For the text-containing cell, return its midpoint in [X, Y] coordinate format. 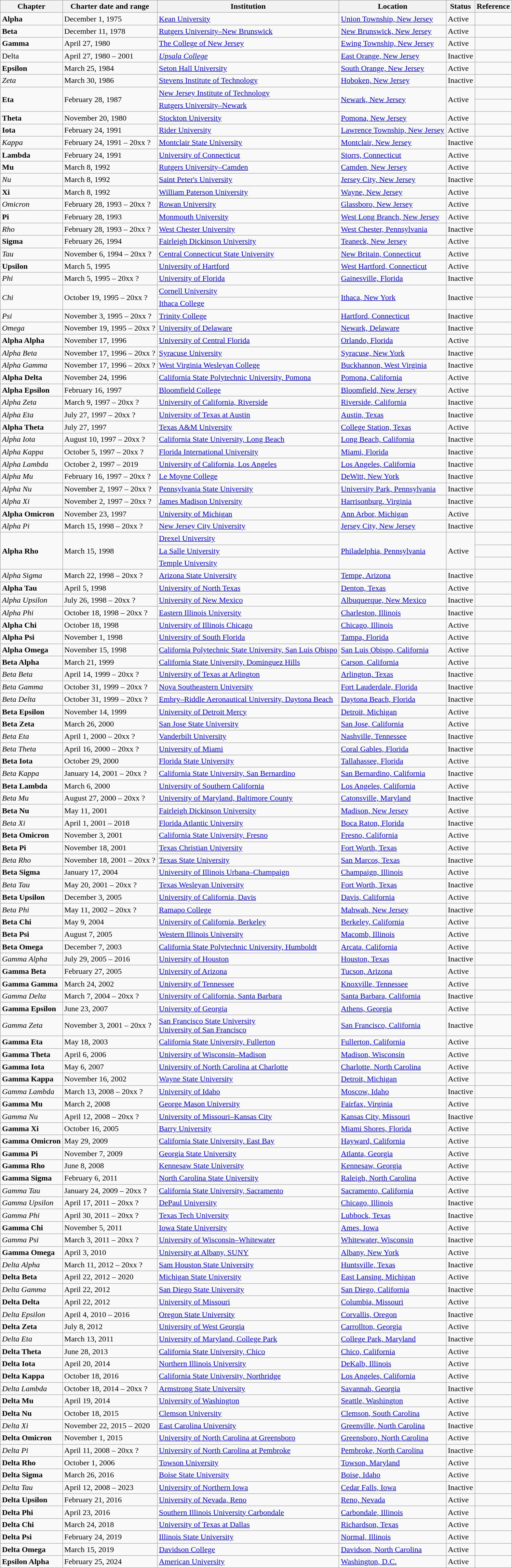
Newark, New Jersey [392, 99]
Texas Wesleyan University [248, 885]
April 4, 2010 – 2016 [110, 1314]
Alpha Chi [31, 625]
Kennesaw State University [248, 1166]
April 6, 2006 [110, 1054]
Union Township, New Jersey [392, 19]
November 17, 1996 [110, 340]
Camden, New Jersey [392, 167]
Tempe, Arizona [392, 576]
Gamma Upsilon [31, 1203]
Florida International University [248, 452]
Gamma Chi [31, 1228]
Nu [31, 180]
Madison, Wisconsin [392, 1054]
Beta Theta [31, 749]
Pennsylvania State University [248, 489]
California State Polytechnic University, Pomona [248, 378]
Barry University [248, 1129]
April 12, 2008 – 2023 [110, 1487]
Psi [31, 316]
November 1, 2015 [110, 1438]
July 8, 2012 [110, 1326]
Gamma Iota [31, 1067]
October 5, 1997 – 20xx ? [110, 452]
San Bernardino, California [392, 774]
California Polytechnic State University, San Luis Obispo [248, 650]
South Orange, New Jersey [392, 68]
Alpha Lambda [31, 464]
Beta Upsilon [31, 897]
Charleston, Illinois [392, 613]
Carrollton, Georgia [392, 1326]
University of Southern California [248, 786]
March 24, 2002 [110, 984]
Beta [31, 31]
April 12, 2008 – 20xx ? [110, 1116]
Rowan University [248, 204]
Athens, Georgia [392, 1009]
Alpha Psi [31, 637]
April 19, 2014 [110, 1401]
October 16, 2005 [110, 1129]
University of North Texas [248, 588]
Ithaca College [248, 303]
Catonsville, Maryland [392, 798]
Storrs, Connecticut [392, 155]
November 16, 2002 [110, 1079]
May 6, 2007 [110, 1067]
June 23, 2007 [110, 1009]
Pomona, California [392, 378]
Arizona State University [248, 576]
Gamma Gamma [31, 984]
November 23, 1997 [110, 514]
Gamma Kappa [31, 1079]
University of North Carolina at Greensboro [248, 1438]
Iowa State University [248, 1228]
Charlotte, North Carolina [392, 1067]
Gamma Pi [31, 1154]
California State University, San Bernardino [248, 774]
Alpha Delta [31, 378]
Columbia, Missouri [392, 1302]
Central Connecticut State University [248, 254]
Syracuse University [248, 353]
February 28, 1987 [110, 99]
Kennesaw, Georgia [392, 1166]
University of Wisconsin–Whitewater [248, 1240]
DePaul University [248, 1203]
California State University, Fullerton [248, 1042]
November 6, 1994 – 20xx ? [110, 254]
Oregon State University [248, 1314]
Alpha Phi [31, 613]
April 27, 1980 [110, 44]
November 1, 1998 [110, 637]
Ramapo College [248, 909]
Delta Phi [31, 1512]
Delta Rho [31, 1463]
March 26, 2016 [110, 1475]
Gamma Tau [31, 1191]
Gamma Beta [31, 972]
March 2, 2008 [110, 1104]
Stockton University [248, 118]
University of Delaware [248, 328]
November 18, 2001 [110, 848]
Atlanta, Georgia [392, 1154]
Ithaca, New York [392, 297]
West Chester University [248, 229]
November 5, 2011 [110, 1228]
Macomb, Illinois [392, 934]
Whitewater, Wisconsin [392, 1240]
Beta Delta [31, 699]
University of Miami [248, 749]
Delta Nu [31, 1413]
May 29, 2009 [110, 1141]
April 27, 1980 – 2001 [110, 56]
Davidson, North Carolina [392, 1549]
Beta Zeta [31, 724]
May 11, 2001 [110, 811]
March 26, 2000 [110, 724]
Philadelphia, Pennsylvania [392, 551]
Chico, California [392, 1351]
Delta Omicron [31, 1438]
March 5, 1995 – 20xx ? [110, 279]
University of Idaho [248, 1091]
University of Connecticut [248, 155]
Monmouth University [248, 217]
November 7, 2009 [110, 1154]
Fresno, California [392, 835]
Newark, Delaware [392, 328]
October 29, 2000 [110, 761]
Chapter [31, 7]
Florida State University [248, 761]
Texas Christian University [248, 848]
New Brunswick, New Jersey [392, 31]
University of Texas at Arlington [248, 674]
Wayne, New Jersey [392, 192]
Alpha Gamma [31, 365]
Lubbock, Texas [392, 1215]
East Orange, New Jersey [392, 56]
June 28, 2013 [110, 1351]
Alpha Upsilon [31, 600]
Clemson, South Carolina [392, 1413]
Gamma Omicron [31, 1141]
October 19, 1995 – 20xx ? [110, 297]
Xi [31, 192]
Cedar Falls, Iowa [392, 1487]
Alpha Zeta [31, 402]
Montclair, New Jersey [392, 142]
Delta Psi [31, 1537]
Austin, Texas [392, 415]
Sigma [31, 242]
Bloomfield, New Jersey [392, 390]
Hartford, Connecticut [392, 316]
University of California, Berkeley [248, 922]
New Jersey City University [248, 526]
California State University, Chico [248, 1351]
San Jose, California [392, 724]
University of North Carolina at Pembroke [248, 1450]
Rutgers University–Newark [248, 105]
Gamma Sigma [31, 1178]
Temple University [248, 563]
University of Maryland, Baltimore County [248, 798]
University of New Mexico [248, 600]
DeWitt, New York [392, 477]
University of Georgia [248, 1009]
Beta Sigma [31, 872]
Boca Raton, Florida [392, 823]
Boise State University [248, 1475]
Daytona Beach, Florida [392, 699]
University of California, Davis [248, 897]
May 20, 2001 – 20xx ? [110, 885]
Beta Rho [31, 860]
Vanderbilt University [248, 736]
November 3, 2001 – 20xx ? [110, 1025]
Omicron [31, 204]
Beta Mu [31, 798]
Gamma Lambda [31, 1091]
Beta Phi [31, 909]
Arcata, California [392, 947]
Davidson College [248, 1549]
California State Polytechnic University, Humboldt [248, 947]
University of California, Riverside [248, 402]
Beta Xi [31, 823]
University of Illinois Chicago [248, 625]
November 3, 1995 – 20xx ? [110, 316]
Knoxville, Tennessee [392, 984]
Le Moyne College [248, 477]
East Carolina University [248, 1426]
California State University, Sacramento [248, 1191]
Long Beach, California [392, 439]
Gamma Alpha [31, 959]
April 1, 2001 – 2018 [110, 823]
February 16, 1997 – 20xx ? [110, 477]
Beta Omicron [31, 835]
March 22, 1998 – 20xx ? [110, 576]
San Francisco State University University of San Francisco [248, 1025]
Albany, New York [392, 1252]
Mu [31, 167]
Beta Lambda [31, 786]
San Marcos, Texas [392, 860]
November 24, 1996 [110, 378]
Beta Psi [31, 934]
San Jose State University [248, 724]
August 7, 2005 [110, 934]
February 28, 1993 [110, 217]
Charter date and range [110, 7]
Alpha Theta [31, 427]
Seattle, Washington [392, 1401]
June 8, 2008 [110, 1166]
May 11, 2002 – 20xx ? [110, 909]
Orlando, Florida [392, 340]
Montclair State University [248, 142]
University at Albany, SUNY [248, 1252]
Alpha Alpha [31, 340]
Beta Tau [31, 885]
April 23, 2016 [110, 1512]
December 7, 2003 [110, 947]
Beta Pi [31, 848]
February 6, 2011 [110, 1178]
March 24, 2018 [110, 1524]
William Paterson University [248, 192]
Eta [31, 99]
May 9, 2004 [110, 922]
Tucson, Arizona [392, 972]
Kansas City, Missouri [392, 1116]
Alpha Xi [31, 501]
Raleigh, North Carolina [392, 1178]
Boise, Idaho [392, 1475]
Washington, D.C. [392, 1562]
October 1, 2006 [110, 1463]
Gamma Theta [31, 1054]
Delta Sigma [31, 1475]
Beta Iota [31, 761]
Alpha Nu [31, 489]
Phi [31, 279]
November 20, 1980 [110, 118]
Eastern Illinois University [248, 613]
Alpha Rho [31, 551]
College Park, Maryland [392, 1339]
Northern Illinois University [248, 1364]
Alpha Epsilon [31, 390]
La Salle University [248, 551]
Delta Beta [31, 1277]
Champaign, Illinois [392, 872]
July 27, 1997 [110, 427]
August 10, 1997 – 20xx ? [110, 439]
October 18, 2016 [110, 1376]
Location [392, 7]
Florida Atlantic University [248, 823]
Buckhannon, West Virginia [392, 365]
Normal, Illinois [392, 1537]
West Hartford, Connecticut [392, 266]
February 25, 2024 [110, 1562]
California State University, Dominguez Hills [248, 662]
March 7, 2004 – 20xx ? [110, 996]
Delta Theta [31, 1351]
Sacramento, California [392, 1191]
March 25, 1984 [110, 68]
Texas Tech University [248, 1215]
Delta [31, 56]
Kean University [248, 19]
March 9, 1997 – 20xx ? [110, 402]
Gamma Eta [31, 1042]
New Britain, Connecticut [392, 254]
Carson, California [392, 662]
Delta Gamma [31, 1289]
Hayward, California [392, 1141]
Stevens Institute of Technology [248, 81]
Clemson University [248, 1413]
Miami Shores, Florida [392, 1129]
April 5, 1998 [110, 588]
Mahwah, New Jersey [392, 909]
Omega [31, 328]
Delta Delta [31, 1302]
Madison, New Jersey [392, 811]
April 16, 2000 – 20xx ? [110, 749]
Riverside, California [392, 402]
Gamma Rho [31, 1166]
Gamma Zeta [31, 1025]
Tampa, Florida [392, 637]
Western Illinois University [248, 934]
Beta Omega [31, 947]
Rutgers University–Camden [248, 167]
Institution [248, 7]
January 24, 2009 – 20xx ? [110, 1191]
Beta Alpha [31, 662]
Delta Kappa [31, 1376]
March 30, 1986 [110, 81]
Syracuse, New York [392, 353]
November 18, 2001 – 20xx ? [110, 860]
Illinois State University [248, 1537]
California State University, Northridge [248, 1376]
Epsilon [31, 68]
Glassboro, New Jersey [392, 204]
Texas State University [248, 860]
Seton Hall University [248, 68]
February 21, 2016 [110, 1500]
Harrisonburg, Virginia [392, 501]
Epsilon Alpha [31, 1562]
Carbondale, Illinois [392, 1512]
Zeta [31, 81]
Berkeley, California [392, 922]
March 15, 1998 – 20xx ? [110, 526]
North Carolina State University [248, 1178]
Beta Eta [31, 736]
Gainesville, Florida [392, 279]
November 22, 2015 – 2020 [110, 1426]
Gamma Phi [31, 1215]
University of Houston [248, 959]
Delta Mu [31, 1401]
University of Missouri [248, 1302]
Gamma Nu [31, 1116]
March 15, 2019 [110, 1549]
Lambda [31, 155]
Gamma Psi [31, 1240]
March 13, 2008 – 20xx ? [110, 1091]
California State University, Fresno [248, 835]
Beta Chi [31, 922]
Albuquerque, New Mexico [392, 600]
April 1, 2000 – 20xx ? [110, 736]
Gamma Mu [31, 1104]
February 24, 1991 – 20xx ? [110, 142]
Ann Arbor, Michigan [392, 514]
University of Wisconsin–Madison [248, 1054]
American University [248, 1562]
University of Michigan [248, 514]
Sam Houston State University [248, 1265]
University of Washington [248, 1401]
November 19, 1995 – 20xx ? [110, 328]
Upsilon [31, 266]
Pomona, New Jersey [392, 118]
California State University, East Bay [248, 1141]
December 1, 1975 [110, 19]
Armstrong State University [248, 1389]
Michigan State University [248, 1277]
Moscow, Idaho [392, 1091]
Ewing Township, New Jersey [392, 44]
Rutgers University–New Brunswick [248, 31]
April 30, 2011 – 20xx ? [110, 1215]
Drexel University [248, 538]
Huntsville, Texas [392, 1265]
Gamma [31, 44]
Embry–Riddle Aeronautical University, Daytona Beach [248, 699]
University of Texas at Austin [248, 415]
Alpha Tau [31, 588]
Upsala College [248, 56]
Delta Chi [31, 1524]
University of Florida [248, 279]
Pembroke, North Carolina [392, 1450]
University of California, Santa Barbara [248, 996]
March 5, 1995 [110, 266]
George Mason University [248, 1104]
February 16, 1997 [110, 390]
Beta Nu [31, 811]
James Madison University [248, 501]
Delta Omega [31, 1549]
January 14, 2001 – 20xx ? [110, 774]
Gamma Xi [31, 1129]
Towson University [248, 1463]
Richardson, Texas [392, 1524]
Iota [31, 130]
University of California, Los Angeles [248, 464]
University of Detroit Mercy [248, 712]
Saint Peter's University [248, 180]
University of Tennessee [248, 984]
November 15, 1998 [110, 650]
San Diego State University [248, 1289]
July 26, 1998 – 20xx ? [110, 600]
Georgia State University [248, 1154]
May 18, 2003 [110, 1042]
Fort Lauderdale, Florida [392, 687]
October 18, 1998 [110, 625]
Southern Illinois University Carbondale [248, 1512]
Reference [493, 7]
University of Illinois Urbana–Champaign [248, 872]
West Long Branch, New Jersey [392, 217]
October 18, 2014 – 20xx ? [110, 1389]
January 17, 2004 [110, 872]
March 3, 2011 – 20xx ? [110, 1240]
East Lansing, Michigan [392, 1277]
March 11, 2012 – 20xx ? [110, 1265]
Wayne State University [248, 1079]
Delta Zeta [31, 1326]
February 27, 2005 [110, 972]
December 3, 2005 [110, 897]
Davis, California [392, 897]
Delta Lambda [31, 1389]
Beta Beta [31, 674]
Alpha [31, 19]
Pi [31, 217]
February 24, 2019 [110, 1537]
DeKalb, Illinois [392, 1364]
July 29, 2005 – 2016 [110, 959]
Bloomfield College [248, 390]
Trinity College [248, 316]
Greensboro, North Carolina [392, 1438]
Theta [31, 118]
Savannah, Georgia [392, 1389]
March 15, 1998 [110, 551]
December 11, 1978 [110, 31]
Tallahassee, Florida [392, 761]
Ames, Iowa [392, 1228]
Delta Tau [31, 1487]
Delta Pi [31, 1450]
July 27, 1997 – 20xx ? [110, 415]
Delta Upsilon [31, 1500]
Nashville, Tennessee [392, 736]
University of South Florida [248, 637]
Alpha Beta [31, 353]
University of Missouri–Kansas City [248, 1116]
November 3, 2001 [110, 835]
Alpha Pi [31, 526]
Corvallis, Oregon [392, 1314]
Alpha Mu [31, 477]
August 27, 2000 – 20xx ? [110, 798]
Delta Iota [31, 1364]
West Virginia Wesleyan College [248, 365]
Delta Eta [31, 1339]
Nova Southeastern University [248, 687]
Greenville, North Carolina [392, 1426]
University of West Georgia [248, 1326]
University of Hartford [248, 266]
Delta Xi [31, 1426]
March 21, 1999 [110, 662]
Reno, Nevada [392, 1500]
October 2, 1997 – 2019 [110, 464]
Alpha Omega [31, 650]
University of Maryland, College Park [248, 1339]
Arlington, Texas [392, 674]
Alpha Eta [31, 415]
Denton, Texas [392, 588]
February 26, 1994 [110, 242]
Beta Epsilon [31, 712]
Coral Gables, Florida [392, 749]
October 18, 2015 [110, 1413]
Alpha Iota [31, 439]
Cornell University [248, 291]
University of Texas at Dallas [248, 1524]
April 3, 2010 [110, 1252]
University Park, Pennsylvania [392, 489]
April 14, 1999 – 20xx ? [110, 674]
San Francisco, California [392, 1025]
Towson, Maryland [392, 1463]
Status [460, 7]
Gamma Omega [31, 1252]
March 6, 2000 [110, 786]
April 17, 2011 – 20xx ? [110, 1203]
March 13, 2011 [110, 1339]
College Station, Texas [392, 427]
Houston, Texas [392, 959]
Teaneck, New Jersey [392, 242]
San Diego, California [392, 1289]
New Jersey Institute of Technology [248, 93]
West Chester, Pennsylvania [392, 229]
Fullerton, California [392, 1042]
Kappa [31, 142]
Rider University [248, 130]
Miami, Florida [392, 452]
Delta Epsilon [31, 1314]
University of Nevada, Reno [248, 1500]
Rho [31, 229]
Santa Barbara, California [392, 996]
Alpha Sigma [31, 576]
Chi [31, 297]
April 22, 2012 – 2020 [110, 1277]
October 18, 1998 – 20xx ? [110, 613]
Hoboken, New Jersey [392, 81]
April 11, 2008 – 20xx ? [110, 1450]
University of Arizona [248, 972]
Beta Kappa [31, 774]
Gamma Delta [31, 996]
University of Northern Iowa [248, 1487]
California State University, Long Beach [248, 439]
Lawrence Township, New Jersey [392, 130]
Beta Gamma [31, 687]
The College of New Jersey [248, 44]
University of North Carolina at Charlotte [248, 1067]
Alpha Omicron [31, 514]
Tau [31, 254]
April 20, 2014 [110, 1364]
University of Central Florida [248, 340]
Alpha Kappa [31, 452]
Texas A&M University [248, 427]
Delta Alpha [31, 1265]
Fairfax, Virginia [392, 1104]
San Luis Obispo, California [392, 650]
Gamma Epsilon [31, 1009]
November 14, 1999 [110, 712]
